For the text-containing cell, return its midpoint in [X, Y] coordinate format. 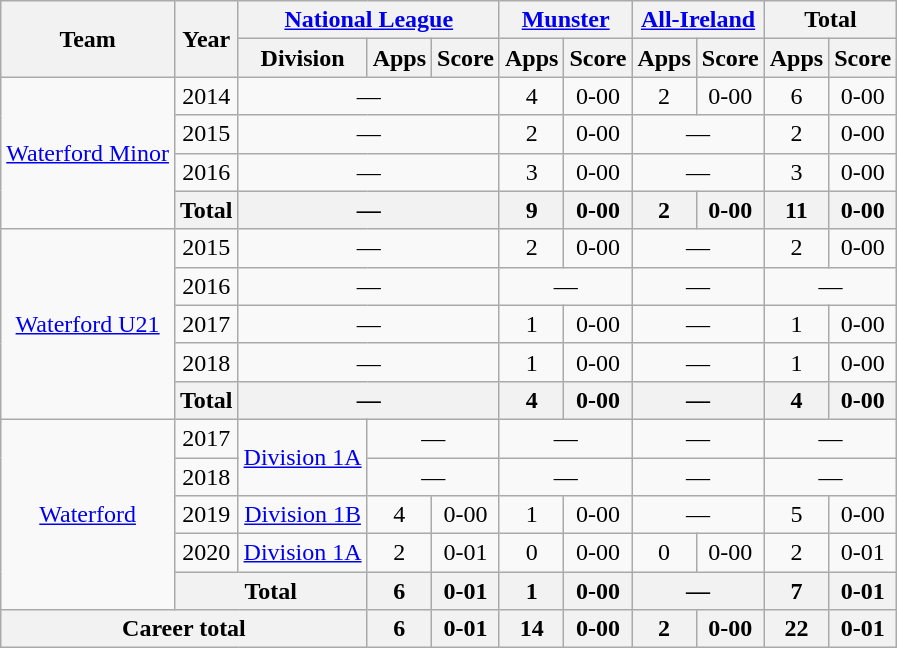
22 [796, 629]
2019 [206, 515]
Waterford [88, 514]
Division [302, 58]
2014 [206, 96]
Waterford Minor [88, 153]
5 [796, 515]
2020 [206, 553]
Waterford U21 [88, 324]
All-Ireland [698, 20]
7 [796, 591]
Division 1B [302, 515]
Year [206, 39]
11 [796, 210]
14 [531, 629]
Team [88, 39]
Munster [565, 20]
9 [531, 210]
Career total [184, 629]
National League [368, 20]
